Output the (X, Y) coordinate of the center of the cell containing the given text.  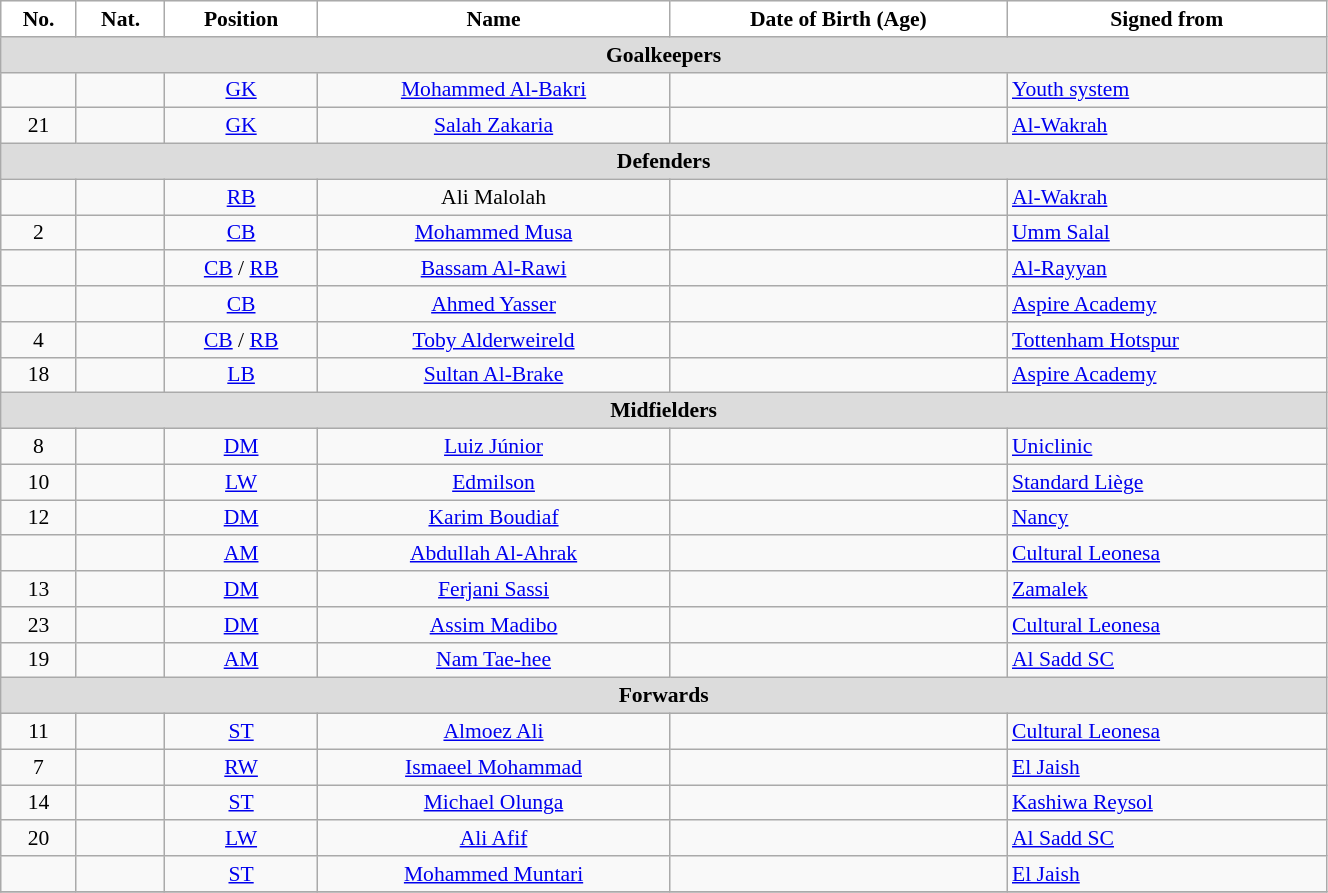
Almoez Ali (493, 732)
Nat. (120, 19)
RB (241, 197)
Ahmed Yasser (493, 304)
Standard Liège (1167, 482)
Ismaeel Mohammad (493, 767)
2 (39, 233)
Defenders (664, 162)
8 (39, 447)
Luiz Júnior (493, 447)
Bassam Al-Rawi (493, 269)
Sultan Al-Brake (493, 375)
14 (39, 803)
Position (241, 19)
Date of Birth (Age) (838, 19)
Name (493, 19)
Umm Salal (1167, 233)
Uniclinic (1167, 447)
No. (39, 19)
11 (39, 732)
Nam Tae-hee (493, 660)
Zamalek (1167, 589)
Ferjani Sassi (493, 589)
Michael Olunga (493, 803)
12 (39, 518)
23 (39, 625)
LB (241, 375)
Midfielders (664, 411)
Ali Afif (493, 839)
10 (39, 482)
Edmilson (493, 482)
Tottenham Hotspur (1167, 340)
20 (39, 839)
Salah Zakaria (493, 126)
Ali Malolah (493, 197)
19 (39, 660)
Karim Boudiaf (493, 518)
21 (39, 126)
Kashiwa Reysol (1167, 803)
Nancy (1167, 518)
Al-Rayyan (1167, 269)
Mohammed Muntari (493, 874)
Forwards (664, 696)
7 (39, 767)
18 (39, 375)
Mohammed Al-Bakri (493, 90)
Assim Madibo (493, 625)
Youth system (1167, 90)
Toby Alderweireld (493, 340)
13 (39, 589)
4 (39, 340)
RW (241, 767)
Signed from (1167, 19)
Abdullah Al-Ahrak (493, 554)
Goalkeepers (664, 55)
Mohammed Musa (493, 233)
